Search for the cell housing the specified text and yield its [x, y] center coordinate. 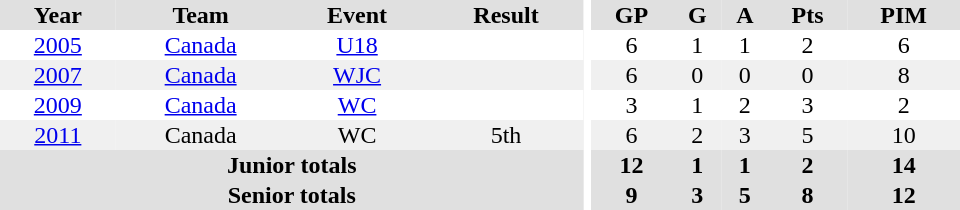
2007 [58, 75]
2011 [58, 135]
Event [358, 15]
Senior totals [292, 195]
PIM [904, 15]
Team [201, 15]
2005 [58, 45]
2009 [58, 105]
14 [904, 165]
10 [904, 135]
A [745, 15]
Year [58, 15]
Junior totals [292, 165]
GP [631, 15]
5th [506, 135]
U18 [358, 45]
Result [506, 15]
Pts [808, 15]
9 [631, 195]
G [698, 15]
WJC [358, 75]
